Search for the cell housing the specified text and yield its [x, y] center coordinate. 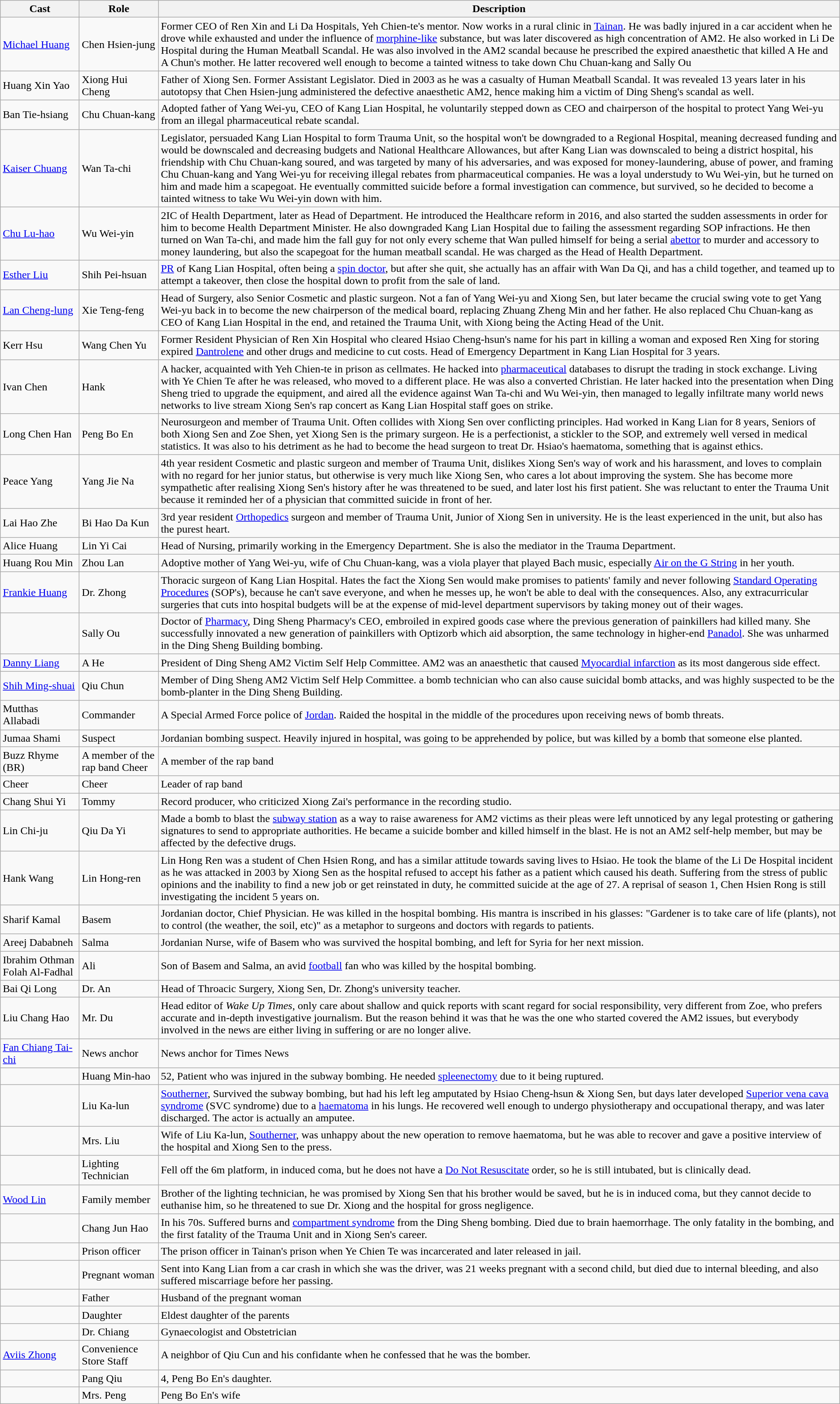
Head of Nursing, primarily working in the Emergency Department. She is also the mediator in the Trauma Department. [499, 546]
Ali [119, 966]
Pregnant woman [119, 1274]
Qiu Da Yi [119, 831]
Mr. Du [119, 1018]
Lighting Technician [119, 1170]
Peace Yang [40, 481]
News anchor for Times News [499, 1054]
Cast [40, 9]
Wood Lin [40, 1199]
Shih Ming-shuai [40, 686]
Lai Hao Zhe [40, 522]
Eldest daughter of the parents [499, 1315]
Zhou Lan [119, 563]
Ibrahim Othman Folah Al-Fadhal [40, 966]
Fell off the 6m platform, in induced coma, but he does not have a Do Not Resuscitate order, so he is still intubated, but is clinically dead. [499, 1170]
Huang Xin Yao [40, 85]
Liu Ka-lun [119, 1106]
Bi Hao Da Kun [119, 522]
Family member [119, 1199]
Commander [119, 715]
Shih Pei-hsuan [119, 275]
Wan Ta-chi [119, 168]
Xiong Hui Cheng [119, 85]
The prison officer in Tainan's prison when Ye Chien Te was incarcerated and later released in jail. [499, 1251]
Lin Yi Cai [119, 546]
Jordanian bombing suspect. Heavily injured in hospital, was going to be apprehended by police, but was killed by a bomb that someone else planted. [499, 738]
A member of the rap band [499, 761]
Role [119, 9]
Hank Wang [40, 878]
Peng Bo En's wife [499, 1395]
Salma [119, 942]
Frankie Huang [40, 592]
Suspect [119, 738]
Sharif Kamal [40, 919]
Qiu Chun [119, 686]
Liu Chang Hao [40, 1018]
Huang Rou Min [40, 563]
Huang Min-hao [119, 1076]
4, Peng Bo En's daughter. [499, 1378]
Yang Jie Na [119, 481]
Wang Chen Yu [119, 346]
Mrs. Liu [119, 1141]
Basem [119, 919]
Mutthas Allabadi [40, 715]
Bai Qi Long [40, 989]
Daughter [119, 1315]
Kerr Hsu [40, 346]
Ivan Chen [40, 387]
Wu Wei-yin [119, 233]
Mrs. Peng [119, 1395]
Chang Shui Yi [40, 801]
President of Ding Sheng AM2 Victim Self Help Committee. AM2 was an anaesthetic that caused Myocardial infarction as its most dangerous side effect. [499, 663]
Leader of rap band [499, 784]
Buzz Rhyme (BR) [40, 761]
Gynaecologist and Obstetrician [499, 1332]
Aviis Zhong [40, 1355]
Xie Teng-feng [119, 310]
Jumaa Shami [40, 738]
Chu Lu-hao [40, 233]
Dr. Zhong [119, 592]
Convenience Store Staff [119, 1355]
Sally Ou [119, 634]
Dr. An [119, 989]
Description [499, 9]
News anchor [119, 1054]
Record producer, who criticized Xiong Zai's performance in the recording studio. [499, 801]
A neighbor of Qiu Cun and his confidante when he confessed that he was the bomber. [499, 1355]
Hank [119, 387]
Fan Chiang Tai-chi [40, 1054]
Ban Tie-hsiang [40, 115]
Danny Liang [40, 663]
A Special Armed Force police of Jordan. Raided the hospital in the middle of the procedures upon receiving news of bomb threats. [499, 715]
Jordanian Nurse, wife of Basem who was survived the hospital bombing, and left for Syria for her next mission. [499, 942]
Pang Qiu [119, 1378]
Adoptive mother of Yang Wei-yu, wife of Chu Chuan-kang, was a viola player that played Bach music, especially Air on the G String in her youth. [499, 563]
Chu Chuan-kang [119, 115]
Kaiser Chuang [40, 168]
Michael Huang [40, 44]
Long Chen Han [40, 434]
52, Patient who was injured in the subway bombing. He needed spleenectomy due to it being ruptured. [499, 1076]
Son of Basem and Salma, an avid football fan who was killed by the hospital bombing. [499, 966]
Dr. Chiang [119, 1332]
Husband of the pregnant woman [499, 1298]
Areej Dababneh [40, 942]
A member of the rap band Cheer [119, 761]
Prison officer [119, 1251]
Chen Hsien-jung [119, 44]
Peng Bo En [119, 434]
Tommy [119, 801]
Father [119, 1298]
Alice Huang [40, 546]
Lin Chi-ju [40, 831]
Lan Cheng-lung [40, 310]
A He [119, 663]
Lin Hong-ren [119, 878]
Esther Liu [40, 275]
Chang Jun Hao [119, 1229]
Head of Throacic Surgery, Xiong Sen, Dr. Zhong's university teacher. [499, 989]
